Output the [x, y] coordinate of the center of the cell containing the given text.  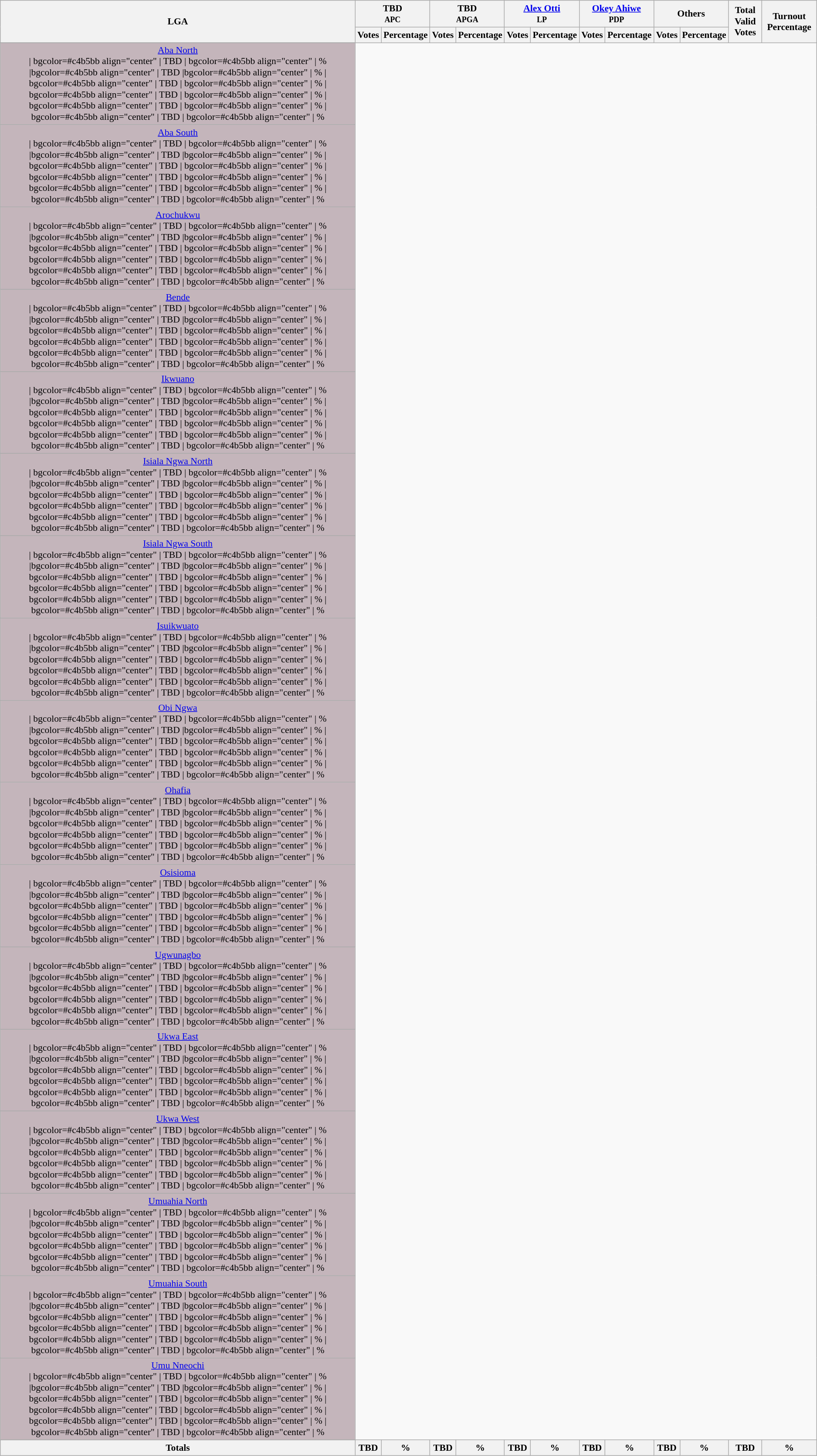
Okey AhiwePDP [616, 14]
TBDAPGA [467, 14]
TBDAPC [392, 14]
Others [691, 14]
Turnout Percentage [790, 22]
Alex OttiLP [542, 14]
LGA [178, 22]
Total Valid Votes [745, 22]
Totals [178, 1448]
